Search for the cell housing the specified text and yield its [x, y] center coordinate. 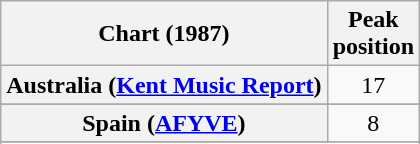
Spain (AFYVE) [164, 123]
Peakposition [373, 34]
Chart (1987) [164, 34]
8 [373, 123]
Australia (Kent Music Report) [164, 85]
17 [373, 85]
